From the cell containing the given text, extract its center point as (X, Y) coordinate. 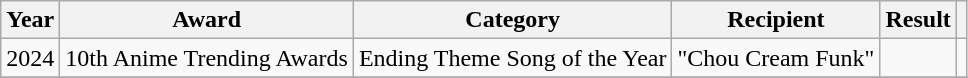
Ending Theme Song of the Year (512, 58)
Category (512, 20)
"Chou Cream Funk" (776, 58)
2024 (30, 58)
Year (30, 20)
Recipient (776, 20)
Award (207, 20)
10th Anime Trending Awards (207, 58)
Result (918, 20)
